Find where the given text appears and provide that cell's center as [x, y] coordinate. 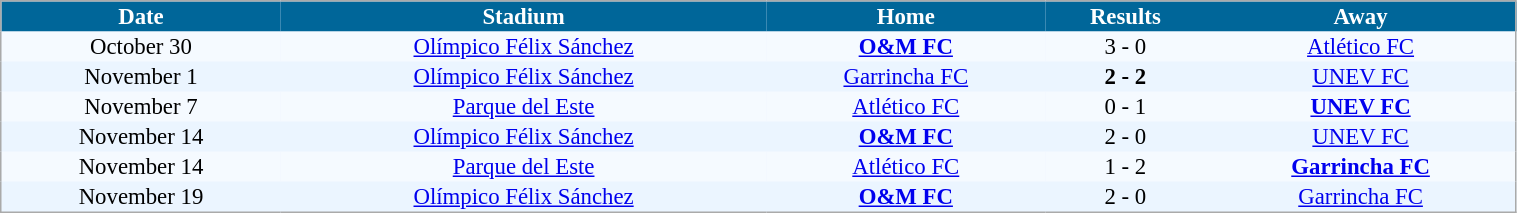
November 19 [141, 198]
Away [1361, 16]
2 - 2 [1126, 77]
0 - 1 [1126, 107]
3 - 0 [1126, 47]
1 - 2 [1126, 167]
November 7 [141, 107]
Results [1126, 16]
Date [141, 16]
November 1 [141, 77]
October 30 [141, 47]
Stadium [523, 16]
Home [906, 16]
